Output the (x, y) coordinate of the center of the cell containing the given text.  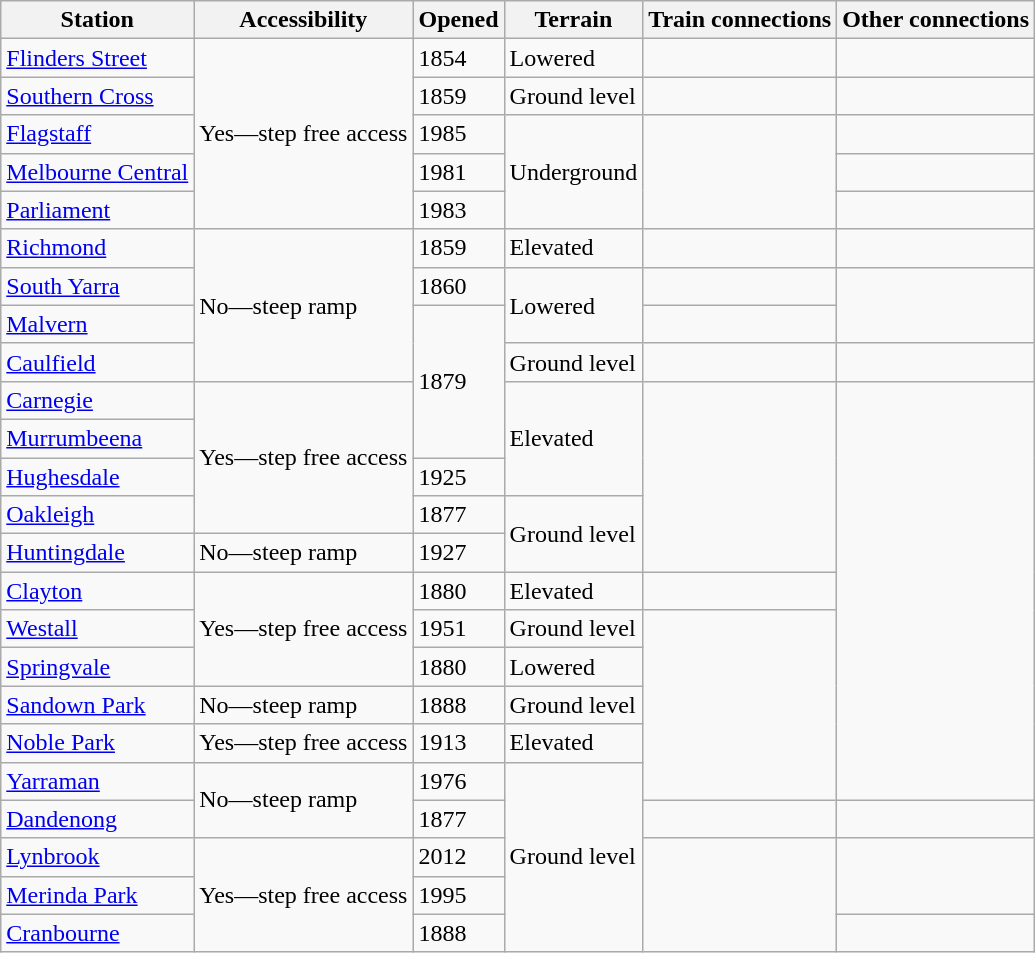
Cranbourne (98, 933)
1879 (458, 381)
Melbourne Central (98, 172)
Westall (98, 629)
Train connections (740, 20)
1995 (458, 895)
Huntingdale (98, 553)
Opened (458, 20)
Murrumbeena (98, 438)
1951 (458, 629)
Oakleigh (98, 515)
1925 (458, 477)
Flagstaff (98, 134)
Dandenong (98, 819)
Malvern (98, 324)
1985 (458, 134)
Lynbrook (98, 857)
South Yarra (98, 286)
Parliament (98, 210)
Southern Cross (98, 96)
1913 (458, 743)
Station (98, 20)
Noble Park (98, 743)
Terrain (574, 20)
1860 (458, 286)
2012 (458, 857)
Other connections (936, 20)
Merinda Park (98, 895)
1854 (458, 58)
Springvale (98, 667)
Carnegie (98, 400)
Caulfield (98, 362)
Flinders Street (98, 58)
1927 (458, 553)
Underground (574, 172)
Sandown Park (98, 705)
1976 (458, 781)
Clayton (98, 591)
Hughesdale (98, 477)
Yarraman (98, 781)
Richmond (98, 248)
1983 (458, 210)
Accessibility (304, 20)
1981 (458, 172)
